Identify which cell holds the provided text, then report its [X, Y] central coordinate. 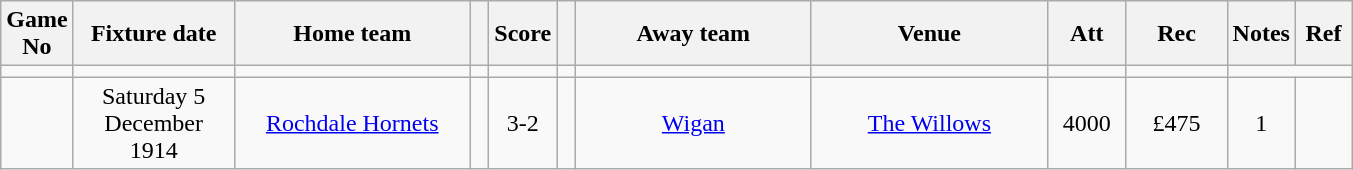
Home team [352, 34]
£475 [1176, 123]
Wigan [693, 123]
Score [523, 34]
1 [1261, 123]
Rochdale Hornets [352, 123]
Saturday 5 December 1914 [154, 123]
Rec [1176, 34]
Fixture date [154, 34]
Venue [929, 34]
Notes [1261, 34]
Away team [693, 34]
Att [1086, 34]
Game No [37, 34]
The Willows [929, 123]
Ref [1323, 34]
3-2 [523, 123]
4000 [1086, 123]
